Find where the given text appears and provide that cell's center as (x, y) coordinate. 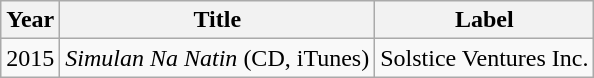
Year (30, 20)
2015 (30, 58)
Simulan Na Natin (CD, iTunes) (218, 58)
Title (218, 20)
Label (484, 20)
Solstice Ventures Inc. (484, 58)
